Return the (x, y) coordinate for the center point of the cell that contains the specified text.  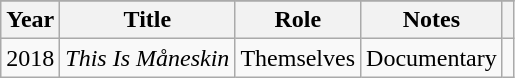
Notes (432, 20)
Documentary (432, 58)
Year (30, 20)
This Is Måneskin (148, 58)
Themselves (298, 58)
2018 (30, 58)
Title (148, 20)
Role (298, 20)
